Identify which cell holds the provided text, then report its [X, Y] central coordinate. 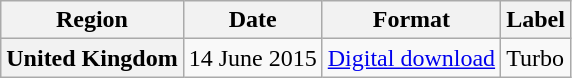
Digital download [411, 58]
Label [536, 20]
Date [252, 20]
United Kingdom [92, 58]
Turbo [536, 58]
Region [92, 20]
Format [411, 20]
14 June 2015 [252, 58]
